Provide the (x, y) coordinate of the cell's center where the given text is located.  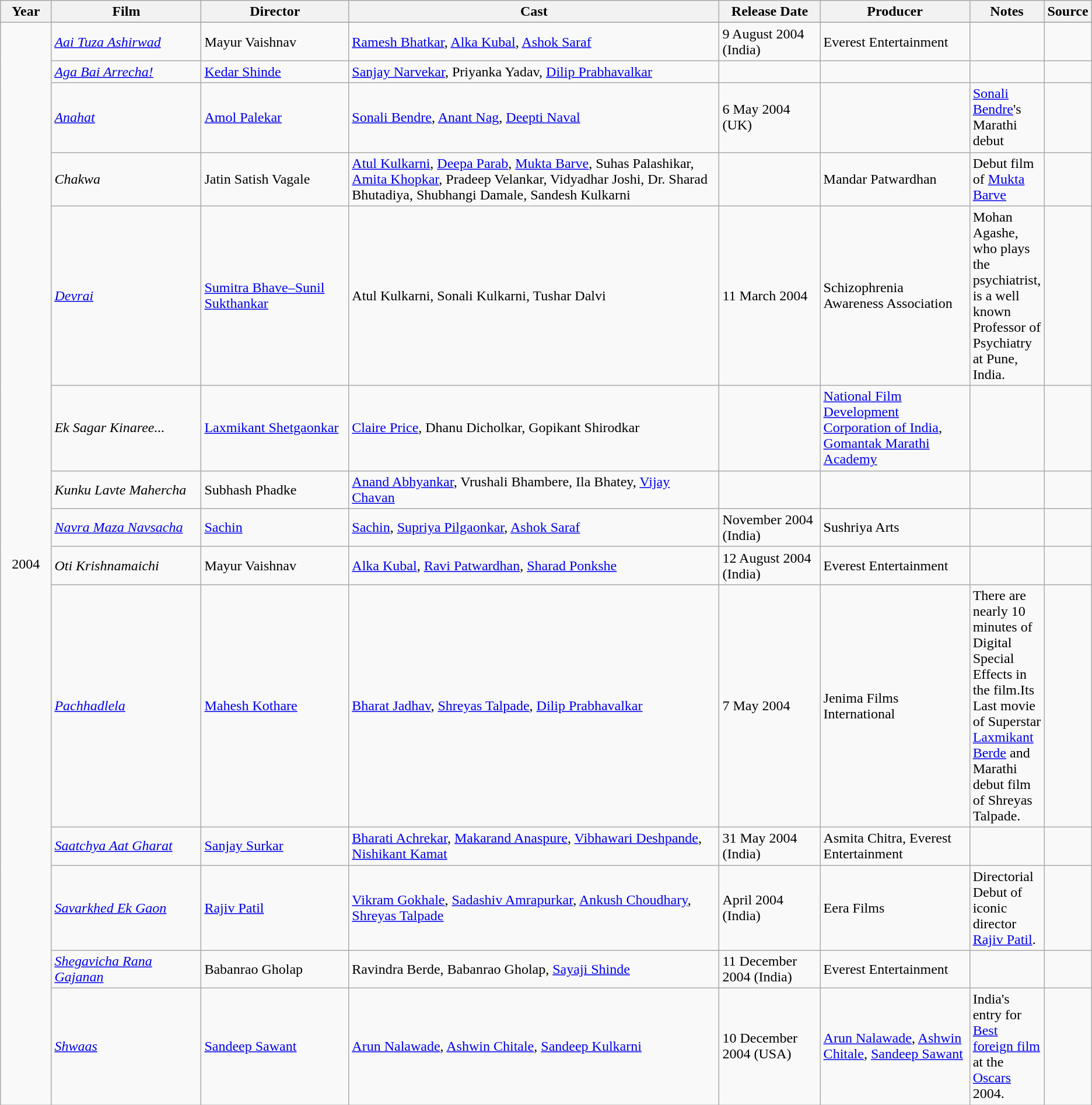
Mohan Agashe, who plays the psychiatrist, is a well known Professor of Psychiatry at Pune, India. (1007, 296)
Arun Nalawade, Ashwin Chitale, Sandeep Sawant (895, 1047)
Sonali Bendre, Anant Nag, Deepti Naval (534, 118)
7 May 2004 (770, 706)
Alka Kubal, Ravi Patwardhan, Sharad Ponkshe (534, 566)
Debut film of Mukta Barve (1007, 179)
Jatin Satish Vagale (275, 179)
Shegavicha Rana Gajanan (126, 969)
Jenima Films International (895, 706)
Laxmikant Shetgaonkar (275, 428)
Saatchya Aat Gharat (126, 846)
Rajiv Patil (275, 908)
Babanrao Gholap (275, 969)
Amol Palekar (275, 118)
Ravindra Berde, Babanrao Gholap, Sayaji Shinde (534, 969)
Anahat (126, 118)
Sumitra Bhave–Sunil Sukthankar (275, 296)
Source (1067, 12)
Sanjay Narvekar, Priyanka Yadav, Dilip Prabhavalkar (534, 72)
Asmita Chitra, Everest Entertainment (895, 846)
Mahesh Kothare (275, 706)
Sandeep Sawant (275, 1047)
Oti Krishnamaichi (126, 566)
Kunku Lavte Mahercha (126, 490)
Kedar Shinde (275, 72)
Director (275, 12)
April 2004 (India) (770, 908)
Ek Sagar Kinaree... (126, 428)
Arun Nalawade, Ashwin Chitale, Sandeep Kulkarni (534, 1047)
Cast (534, 12)
Film (126, 12)
Ramesh Bhatkar, Alka Kubal, Ashok Saraf (534, 42)
12 August 2004 (India) (770, 566)
National Film Development Corporation of India, Gomantak Marathi Academy (895, 428)
Anand Abhyankar, Vrushali Bhambere, Ila Bhatey, Vijay Chavan (534, 490)
Eera Films (895, 908)
Directorial Debut of iconic director Rajiv Patil. (1007, 908)
Sonali Bendre's Marathi debut (1007, 118)
Bharati Achrekar, Makarand Anaspure, Vibhawari Deshpande, Nishikant Kamat (534, 846)
11 December 2004 (India) (770, 969)
Aai Tuza Ashirwad (126, 42)
Vikram Gokhale, Sadashiv Amrapurkar, Ankush Choudhary, Shreyas Talpade (534, 908)
11 March 2004 (770, 296)
Year (26, 12)
Producer (895, 12)
Shwaas (126, 1047)
Navra Maza Navsacha (126, 527)
Savarkhed Ek Gaon (126, 908)
Sachin, Supriya Pilgaonkar, Ashok Saraf (534, 527)
2004 (26, 564)
India's entry for Best foreign film at the Oscars 2004. (1007, 1047)
10 December 2004 (USA) (770, 1047)
Claire Price, Dhanu Dicholkar, Gopikant Shirodkar (534, 428)
6 May 2004 (UK) (770, 118)
Pachhadlela (126, 706)
Notes (1007, 12)
31 May 2004 (India) (770, 846)
November 2004 (India) (770, 527)
Aga Bai Arrecha! (126, 72)
Sushriya Arts (895, 527)
Release Date (770, 12)
Atul Kulkarni, Sonali Kulkarni, Tushar Dalvi (534, 296)
Mandar Patwardhan (895, 179)
Devrai (126, 296)
Subhash Phadke (275, 490)
9 August 2004 (India) (770, 42)
Sanjay Surkar (275, 846)
Schizophrenia Awareness Association (895, 296)
Bharat Jadhav, Shreyas Talpade, Dilip Prabhavalkar (534, 706)
Sachin (275, 527)
Chakwa (126, 179)
